Capture the cell that displays the provided text and extract its (X, Y) central coordinate. 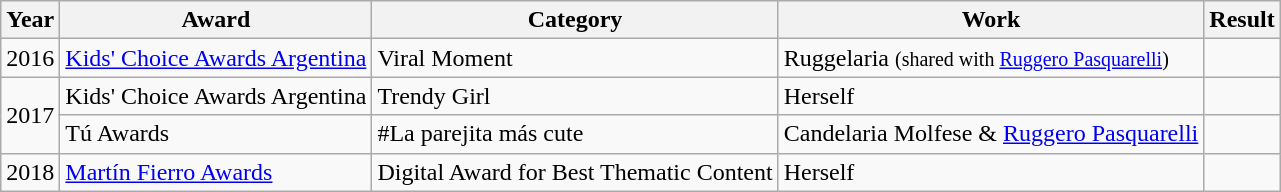
Digital Award for Best Thematic Content (575, 172)
Award (216, 20)
2018 (30, 172)
Result (1242, 20)
Viral Moment (575, 58)
Category (575, 20)
2016 (30, 58)
#La parejita más cute (575, 134)
Tú Awards (216, 134)
Year (30, 20)
Work (991, 20)
Martín Fierro Awards (216, 172)
Candelaria Molfese & Ruggero Pasquarelli (991, 134)
2017 (30, 115)
Ruggelaria (shared with Ruggero Pasquarelli) (991, 58)
Trendy Girl (575, 96)
